Scan for the cell matching the given text and deliver its (x, y) coordinate at center. 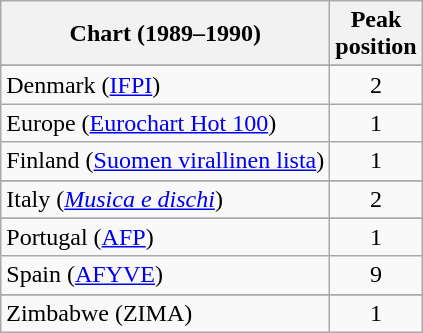
Spain (AFYVE) (166, 275)
Portugal (AFP) (166, 237)
Denmark (IFPI) (166, 85)
Peakposition (376, 34)
Zimbabwe (ZIMA) (166, 313)
9 (376, 275)
Finland (Suomen virallinen lista) (166, 161)
Italy (Musica e dischi) (166, 199)
Europe (Eurochart Hot 100) (166, 123)
Chart (1989–1990) (166, 34)
